Return the (X, Y) coordinate for the center point of the cell that contains the specified text.  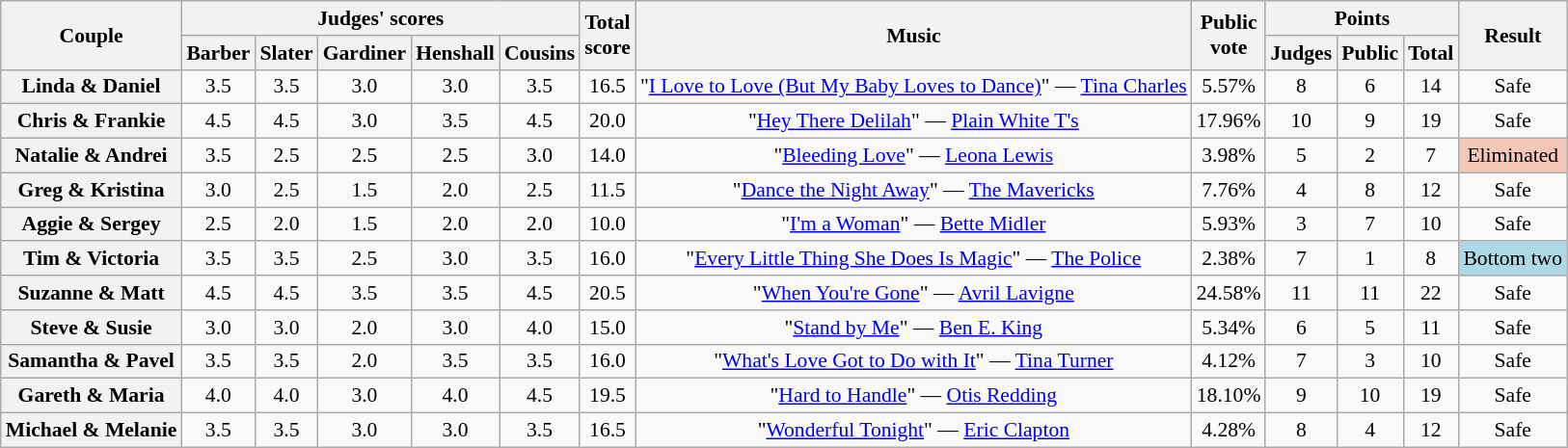
5.93% (1229, 224)
"Hard to Handle" — Otis Redding (914, 396)
14 (1431, 87)
Gareth & Maria (92, 396)
"Stand by Me" — Ben E. King (914, 328)
Public (1369, 53)
Cousins (540, 53)
10.0 (608, 224)
Aggie & Sergey (92, 224)
Couple (92, 35)
Slater (285, 53)
"When You're Gone" — Avril Lavigne (914, 293)
Barber (218, 53)
24.58% (1229, 293)
"Bleeding Love" — Leona Lewis (914, 156)
Totalscore (608, 35)
Linda & Daniel (92, 87)
4.28% (1229, 431)
"What's Love Got to Do with It" — Tina Turner (914, 361)
Judges (1301, 53)
2.38% (1229, 259)
Eliminated (1512, 156)
Steve & Susie (92, 328)
Chris & Frankie (92, 121)
5.57% (1229, 87)
2 (1369, 156)
15.0 (608, 328)
"Wonderful Tonight" — Eric Clapton (914, 431)
17.96% (1229, 121)
5.34% (1229, 328)
Gardiner (365, 53)
"Hey There Delilah" — Plain White T's (914, 121)
"Every Little Thing She Does Is Magic" — The Police (914, 259)
Publicvote (1229, 35)
20.0 (608, 121)
"Dance the Night Away" — The Mavericks (914, 190)
Greg & Kristina (92, 190)
Judges' scores (380, 18)
3.98% (1229, 156)
Result (1512, 35)
7.76% (1229, 190)
Natalie & Andrei (92, 156)
11.5 (608, 190)
"I'm a Woman" — Bette Midler (914, 224)
Bottom two (1512, 259)
Music (914, 35)
18.10% (1229, 396)
20.5 (608, 293)
4.12% (1229, 361)
Samantha & Pavel (92, 361)
Henshall (455, 53)
1 (1369, 259)
"I Love to Love (But My Baby Loves to Dance)" — Tina Charles (914, 87)
Michael & Melanie (92, 431)
Tim & Victoria (92, 259)
Points (1362, 18)
19.5 (608, 396)
Suzanne & Matt (92, 293)
14.0 (608, 156)
Total (1431, 53)
22 (1431, 293)
